Find where the given text appears and provide that cell's center as [X, Y] coordinate. 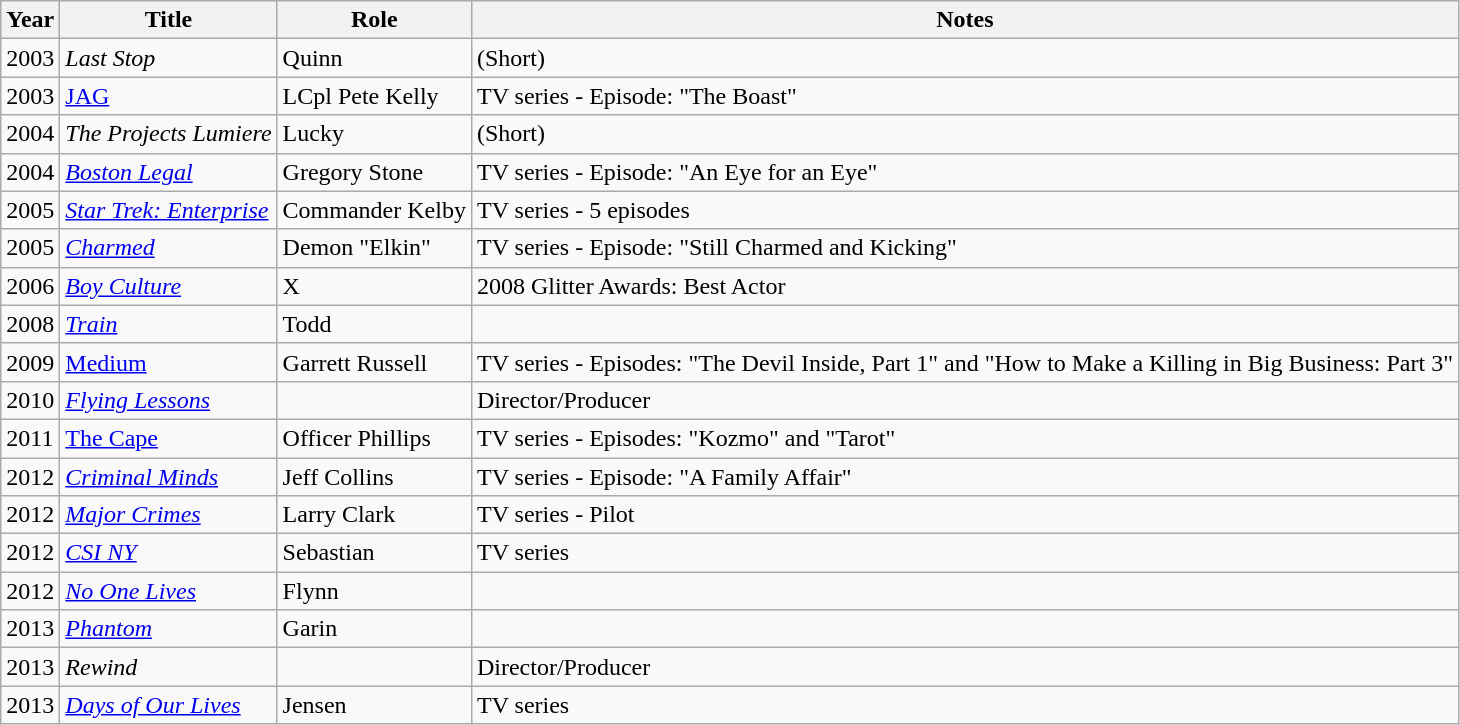
TV series - Episode: "A Family Affair" [964, 477]
Days of Our Lives [168, 705]
TV series - 5 episodes [964, 210]
TV series - Episodes: "Kozmo" and "Tarot" [964, 438]
Sebastian [374, 553]
Train [168, 324]
Phantom [168, 629]
Rewind [168, 667]
Criminal Minds [168, 477]
2008 [30, 324]
Flynn [374, 591]
Major Crimes [168, 515]
Boston Legal [168, 172]
Garin [374, 629]
Boy Culture [168, 286]
Star Trek: Enterprise [168, 210]
2009 [30, 362]
CSI NY [168, 553]
LCpl Pete Kelly [374, 96]
JAG [168, 96]
The Projects Lumiere [168, 134]
TV series - Pilot [964, 515]
Notes [964, 20]
Title [168, 20]
Larry Clark [374, 515]
Year [30, 20]
Demon "Elkin" [374, 248]
2008 Glitter Awards: Best Actor [964, 286]
TV series - Episode: "The Boast" [964, 96]
No One Lives [168, 591]
Charmed [168, 248]
2010 [30, 400]
Quinn [374, 58]
Gregory Stone [374, 172]
2011 [30, 438]
Last Stop [168, 58]
2006 [30, 286]
Jensen [374, 705]
Flying Lessons [168, 400]
Garrett Russell [374, 362]
TV series - Episodes: "The Devil Inside, Part 1" and "How to Make a Killing in Big Business: Part 3" [964, 362]
Role [374, 20]
TV series - Episode: "An Eye for an Eye" [964, 172]
The Cape [168, 438]
Officer Phillips [374, 438]
TV series - Episode: "Still Charmed and Kicking" [964, 248]
Commander Kelby [374, 210]
Todd [374, 324]
X [374, 286]
Medium [168, 362]
Jeff Collins [374, 477]
Lucky [374, 134]
